Extract the (x, y) coordinate from the center of the cell holding the provided text.  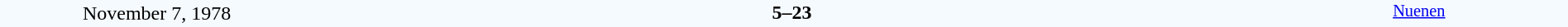
November 7, 1978 (157, 13)
Nuenen (1419, 13)
5–23 (791, 12)
